Detect which cell encompasses the target text, then output its (X, Y) center coordinate. 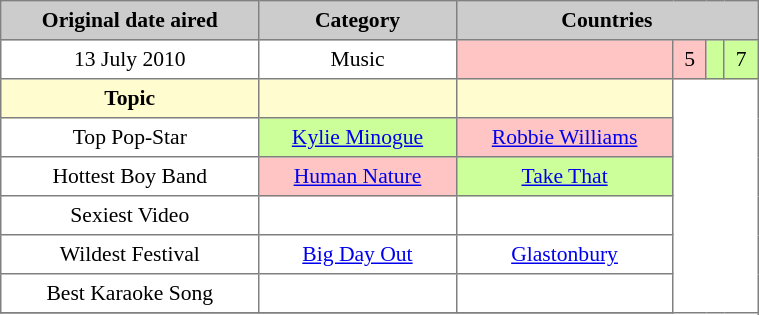
Glastonbury (564, 254)
7 (740, 60)
Original date aired (130, 20)
Top Pop-Star (130, 138)
Kylie Minogue (358, 138)
Robbie Williams (564, 138)
Take That (564, 176)
Hottest Boy Band (130, 176)
Sexiest Video (130, 216)
Topic (130, 98)
Human Nature (358, 176)
Countries (607, 20)
13 July 2010 (130, 60)
Big Day Out (358, 254)
Music (358, 60)
5 (690, 60)
Category (358, 20)
Best Karaoke Song (130, 294)
Wildest Festival (130, 254)
